Identify which cell holds the provided text, then report its (X, Y) central coordinate. 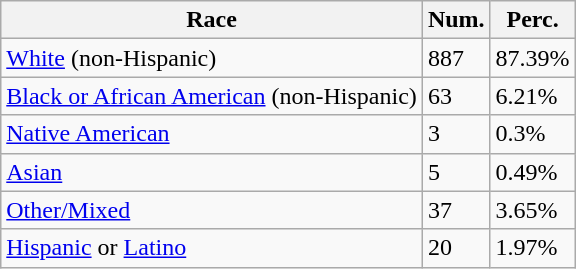
Other/Mixed (212, 210)
Black or African American (non-Hispanic) (212, 96)
0.49% (532, 172)
Num. (456, 20)
20 (456, 248)
63 (456, 96)
Asian (212, 172)
3 (456, 134)
887 (456, 58)
37 (456, 210)
3.65% (532, 210)
Native American (212, 134)
0.3% (532, 134)
Hispanic or Latino (212, 248)
White (non-Hispanic) (212, 58)
87.39% (532, 58)
6.21% (532, 96)
1.97% (532, 248)
Perc. (532, 20)
5 (456, 172)
Race (212, 20)
